From the cell containing the given text, extract its center point as (X, Y) coordinate. 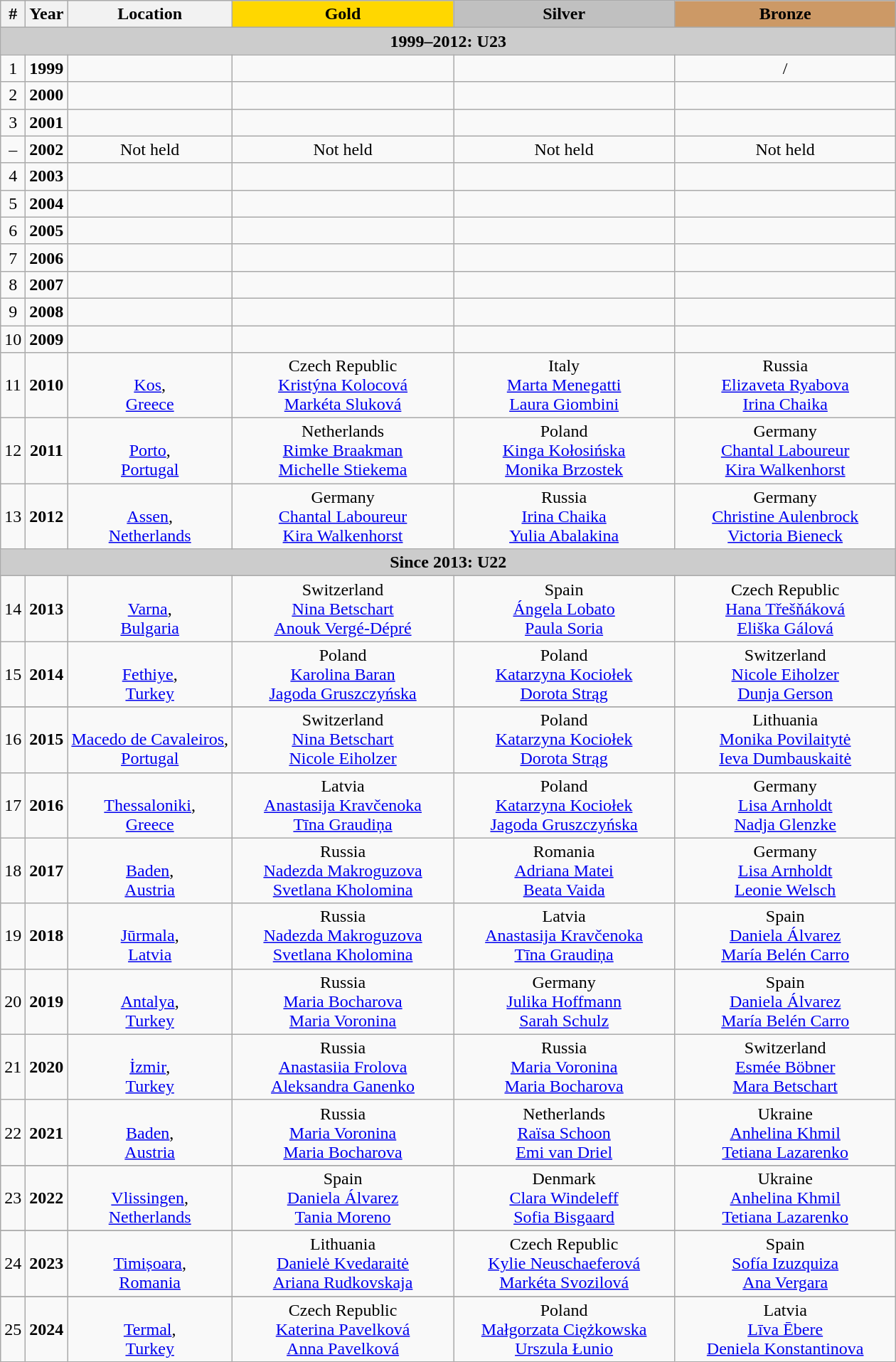
11 (13, 385)
RussiaElizaveta RyabovaIrina Chaika (785, 385)
12 (13, 451)
Silver (565, 14)
2010 (47, 385)
DenmarkClara WindeleffSofia Bisgaard (565, 1198)
9 (13, 312)
2015 (47, 740)
SpainÁngela LobatoPaula Soria (565, 609)
LatviaLīva ĒbereDeniela Konstantinova (785, 1329)
2013 (47, 609)
LithuaniaMonika PovilaitytėIeva Dumbauskaitė (785, 740)
2024 (47, 1329)
Macedo de Cavaleiros,Portugal (150, 740)
23 (13, 1198)
20 (13, 1001)
6 (13, 230)
2014 (47, 674)
2016 (47, 805)
/ (785, 68)
# (13, 14)
Since 2013: U22 (448, 563)
SwitzerlandNina BetschartAnouk Vergé-Dépré (343, 609)
4 (13, 176)
Location (150, 14)
Varna,Bulgaria (150, 609)
2003 (47, 176)
2018 (47, 936)
LithuaniaDanielė KvedaraitėAriana Rudkovskaja (343, 1263)
5 (13, 203)
PolandMałgorzata CiężkowskaUrszula Łunio (565, 1329)
2005 (47, 230)
2 (13, 95)
NetherlandsRaïsa SchoonEmi van Driel (565, 1132)
Termal,Turkey (150, 1329)
18 (13, 871)
Vlissingen,Netherlands (150, 1198)
2012 (47, 516)
SpainDaniela ÁlvarezTania Moreno (343, 1198)
3 (13, 122)
19 (13, 936)
8 (13, 284)
13 (13, 516)
PolandKatarzyna KociołekJagoda Gruszczyńska (565, 805)
Porto,Portugal (150, 451)
2017 (47, 871)
Kos,Greece (150, 385)
SwitzerlandEsmée BöbnerMara Betschart (785, 1067)
24 (13, 1263)
2001 (47, 122)
16 (13, 740)
17 (13, 805)
Czech RepublicKaterina PavelkováAnna Pavelková (343, 1329)
Year (47, 14)
RomaniaAdriana MateiBeata Vaida (565, 871)
2023 (47, 1263)
21 (13, 1067)
Timișoara,Romania (150, 1263)
Jūrmala,Latvia (150, 936)
2009 (47, 339)
SpainSofía IzuzquizaAna Vergara (785, 1263)
Antalya,Turkey (150, 1001)
GermanyJulika HoffmannSarah Schulz (565, 1001)
2011 (47, 451)
RussiaIrina ChaikaYulia Abalakina (565, 516)
Czech RepublicHana TřešňákováEliška Gálová (785, 609)
2006 (47, 257)
22 (13, 1132)
2004 (47, 203)
PolandKarolina BaranJagoda Gruszczyńska (343, 674)
14 (13, 609)
2022 (47, 1198)
1 (13, 68)
Thessaloniki,Greece (150, 805)
Czech RepublicKristýna KolocováMarkéta Sluková (343, 385)
2002 (47, 149)
GermanyLisa ArnholdtLeonie Welsch (785, 871)
7 (13, 257)
2000 (47, 95)
Fethiye,Turkey (150, 674)
GermanyLisa ArnholdtNadja Glenzke (785, 805)
– (13, 149)
15 (13, 674)
2021 (47, 1132)
Assen,Netherlands (150, 516)
2019 (47, 1001)
25 (13, 1329)
NetherlandsRimke BraakmanMichelle Stiekema (343, 451)
ItalyMarta MenegattiLaura Giombini (565, 385)
SwitzerlandNina BetschartNicole Eiholzer (343, 740)
PolandKinga KołosińskaMonika Brzostek (565, 451)
10 (13, 339)
RussiaMaria BocharovaMaria Voronina (343, 1001)
2007 (47, 284)
Czech RepublicKylie NeuschaeferováMarkéta Svozilová (565, 1263)
1999–2012: U23 (448, 41)
GermanyChristine AulenbrockVictoria Bieneck (785, 516)
Bronze (785, 14)
1999 (47, 68)
2020 (47, 1067)
Gold (343, 14)
2008 (47, 312)
İzmir,Turkey (150, 1067)
RussiaAnastasiia FrolovaAleksandra Ganenko (343, 1067)
SwitzerlandNicole EiholzerDunja Gerson (785, 674)
